Identify which cell holds the provided text, then report its [x, y] central coordinate. 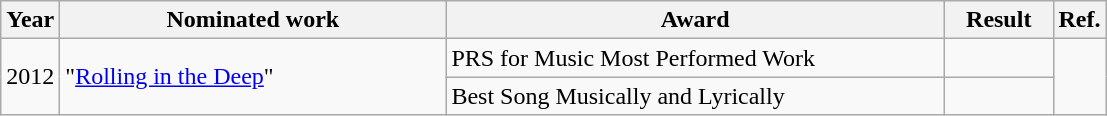
PRS for Music Most Performed Work [696, 58]
Result [998, 20]
"Rolling in the Deep" [253, 77]
Ref. [1080, 20]
2012 [30, 77]
Nominated work [253, 20]
Year [30, 20]
Award [696, 20]
Best Song Musically and Lyrically [696, 96]
